Capture the cell that displays the provided text and extract its [X, Y] central coordinate. 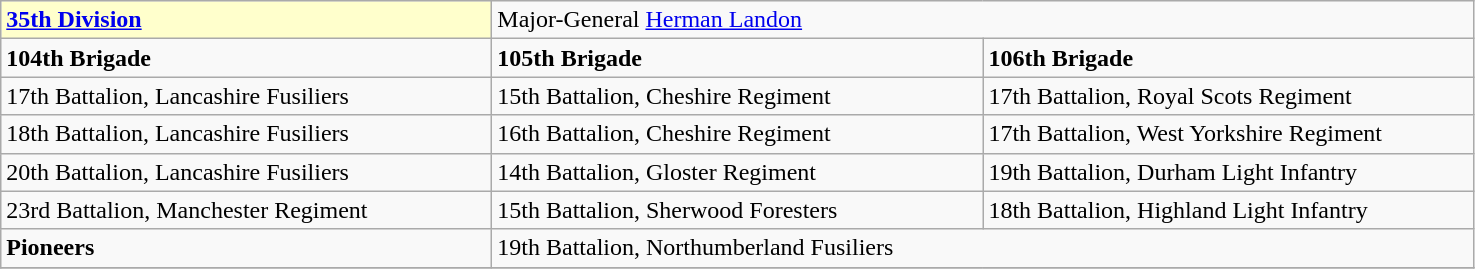
18th Battalion, Lancashire Fusiliers [246, 134]
106th Brigade [1228, 58]
Major-General Herman Landon [983, 20]
17th Battalion, Royal Scots Regiment [1228, 96]
Pioneers [246, 248]
15th Battalion, Sherwood Foresters [738, 210]
17th Battalion, Lancashire Fusiliers [246, 96]
19th Battalion, Durham Light Infantry [1228, 172]
15th Battalion, Cheshire Regiment [738, 96]
105th Brigade [738, 58]
23rd Battalion, Manchester Regiment [246, 210]
17th Battalion, West Yorkshire Regiment [1228, 134]
104th Brigade [246, 58]
35th Division [246, 20]
20th Battalion, Lancashire Fusiliers [246, 172]
14th Battalion, Gloster Regiment [738, 172]
19th Battalion, Northumberland Fusiliers [983, 248]
18th Battalion, Highland Light Infantry [1228, 210]
16th Battalion, Cheshire Regiment [738, 134]
